Capture the cell that displays the provided text and extract its [x, y] central coordinate. 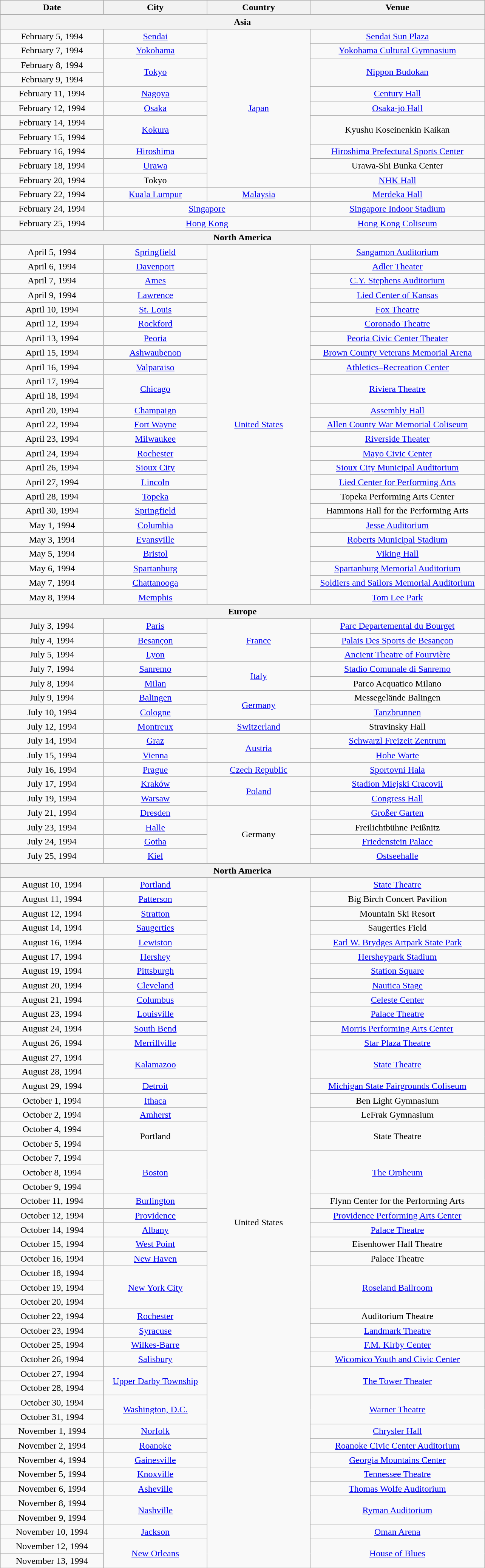
NHK Hall [397, 180]
Milwaukee [155, 439]
Spartanburg Memorial Auditorium [397, 568]
Hohe Warte [397, 755]
Ryman Auditorium [397, 1510]
Champaign [155, 410]
Merrillville [155, 1043]
Japan [259, 108]
November 12, 1994 [52, 1546]
April 13, 1994 [52, 338]
October 30, 1994 [52, 1403]
Ancient Theatre of Fourvière [397, 655]
Sportovni Hala [397, 770]
Singapore Indoor Stadium [397, 209]
Salisbury [155, 1359]
Viking Hall [397, 554]
Earl W. Brydges Artpark State Park [397, 942]
Montreux [155, 727]
New Orleans [155, 1553]
Coronado Theatre [397, 324]
Thomas Wolfe Auditorium [397, 1489]
October 1, 1994 [52, 1101]
Gotha [155, 841]
Warner Theatre [397, 1410]
October 12, 1994 [52, 1215]
July 8, 1994 [52, 683]
August 21, 1994 [52, 1000]
October 8, 1994 [52, 1172]
Wilkes-Barre [155, 1345]
Athletics–Recreation Center [397, 367]
July 7, 1994 [52, 669]
April 18, 1994 [52, 396]
February 14, 1994 [52, 122]
South Bend [155, 1028]
Jackson [155, 1532]
Rockford [155, 324]
Tennessee Theatre [397, 1474]
February 11, 1994 [52, 94]
Lied Center of Kansas [397, 295]
April 22, 1994 [52, 425]
February 12, 1994 [52, 108]
August 24, 1994 [52, 1028]
Tom Lee Park [397, 597]
July 25, 1994 [52, 856]
August 17, 1994 [52, 957]
November 1, 1994 [52, 1431]
Merdeka Hall [397, 195]
Milan [155, 683]
Kiel [155, 856]
Sangamon Auditorium [397, 252]
Sioux City [155, 468]
April 26, 1994 [52, 468]
Big Birch Concert Pavilion [397, 899]
Allen County War Memorial Coliseum [397, 425]
Station Square [397, 971]
February 16, 1994 [52, 151]
October 2, 1994 [52, 1115]
Norfolk [155, 1431]
Sendai [155, 36]
Lewiston [155, 942]
Lawrence [155, 295]
Soldiers and Sailors Memorial Auditorium [397, 583]
Freilichtbühne Peißnitz [397, 827]
May 7, 1994 [52, 583]
Ashwaubenon [155, 353]
November 5, 1994 [52, 1474]
October 15, 1994 [52, 1244]
July 12, 1994 [52, 727]
Kyushu Koseinenkin Kaikan [397, 130]
Asheville [155, 1489]
Washington, D.C. [155, 1410]
October 7, 1994 [52, 1158]
Topeka [155, 496]
Messegelände Balingen [397, 698]
October 4, 1994 [52, 1129]
November 6, 1994 [52, 1489]
Graz [155, 741]
Syracuse [155, 1330]
Tanzbrunnen [397, 712]
Malaysia [259, 195]
Michigan State Fairgrounds Coliseum [397, 1086]
April 6, 1994 [52, 266]
April 27, 1994 [52, 482]
Assembly Hall [397, 410]
Sanremo [155, 669]
April 20, 1994 [52, 410]
November 9, 1994 [52, 1517]
Cologne [155, 712]
April 7, 1994 [52, 281]
February 18, 1994 [52, 165]
July 5, 1994 [52, 655]
Roanoke [155, 1446]
LeFrak Gymnasium [397, 1115]
May 5, 1994 [52, 554]
April 16, 1994 [52, 367]
Roseland Ballroom [397, 1287]
Stadio Comunale di Sanremo [397, 669]
Parc Departemental du Bourget [397, 626]
Venue [397, 8]
Poland [259, 791]
Knoxville [155, 1474]
Lyon [155, 655]
Ben Light Gymnasium [397, 1101]
April 23, 1994 [52, 439]
Upper Darby Township [155, 1381]
Columbus [155, 1000]
August 28, 1994 [52, 1072]
October 19, 1994 [52, 1287]
October 16, 1994 [52, 1259]
April 10, 1994 [52, 309]
Dresden [155, 813]
Riviera Theatre [397, 388]
February 22, 1994 [52, 195]
February 5, 1994 [52, 36]
Czech Republic [259, 770]
Hiroshima [155, 151]
Vienna [155, 755]
Nippon Budokan [397, 72]
Celeste Center [397, 1000]
Peoria [155, 338]
Kuala Lumpur [155, 195]
Patterson [155, 899]
February 25, 1994 [52, 223]
October 11, 1994 [52, 1201]
July 16, 1994 [52, 770]
Date [52, 8]
Jesse Auditorium [397, 525]
May 8, 1994 [52, 597]
Stratton [155, 914]
November 13, 1994 [52, 1561]
Europe [242, 611]
St. Louis [155, 309]
Memphis [155, 597]
February 8, 1994 [52, 65]
Urawa [155, 165]
Gainesville [155, 1460]
House of Blues [397, 1553]
F.M. Kirby Center [397, 1345]
Chrysler Hall [397, 1431]
Sendai Sun Plaza [397, 36]
November 4, 1994 [52, 1460]
October 9, 1994 [52, 1187]
City [155, 8]
Hong Kong [207, 223]
Roanoke Civic Center Auditorium [397, 1446]
Roberts Municipal Stadium [397, 540]
April 28, 1994 [52, 496]
Prague [155, 770]
July 24, 1994 [52, 841]
Amherst [155, 1115]
April 17, 1994 [52, 381]
Country [259, 8]
France [259, 640]
Nautica Stage [397, 985]
Singapore [207, 209]
August 23, 1994 [52, 1014]
Detroit [155, 1086]
Switzerland [259, 727]
August 26, 1994 [52, 1043]
October 18, 1994 [52, 1273]
August 14, 1994 [52, 928]
October 22, 1994 [52, 1316]
February 20, 1994 [52, 180]
Century Hall [397, 94]
Fox Theatre [397, 309]
Adler Theater [397, 266]
October 14, 1994 [52, 1230]
Louisville [155, 1014]
August 20, 1994 [52, 985]
Asia [242, 22]
Hiroshima Prefectural Sports Center [397, 151]
October 20, 1994 [52, 1302]
Burlington [155, 1201]
Lincoln [155, 482]
Valparaiso [155, 367]
Boston [155, 1172]
July 4, 1994 [52, 640]
February 24, 1994 [52, 209]
Evansville [155, 540]
April 5, 1994 [52, 252]
July 3, 1994 [52, 626]
Mountain Ski Resort [397, 914]
July 9, 1994 [52, 698]
Brown County Veterans Memorial Arena [397, 353]
Stadion Miejski Cracovii [397, 784]
Yokohama Cultural Gymnasium [397, 51]
Chattanooga [155, 583]
Eisenhower Hall Theatre [397, 1244]
Paris [155, 626]
Hammons Hall for the Performing Arts [397, 511]
Hersheypark Stadium [397, 957]
Georgia Mountains Center [397, 1460]
West Point [155, 1244]
Spartanburg [155, 568]
New Haven [155, 1259]
Morris Performing Arts Center [397, 1028]
Oman Arena [397, 1532]
Nagoya [155, 94]
July 14, 1994 [52, 741]
Großer Garten [397, 813]
Halle [155, 827]
October 23, 1994 [52, 1330]
Cleveland [155, 985]
Providence Performing Arts Center [397, 1215]
Riverside Theater [397, 439]
November 8, 1994 [52, 1503]
Schwarzl Freizeit Zentrum [397, 741]
Columbia [155, 525]
Austria [259, 748]
Ostseehalle [397, 856]
Flynn Center for the Performing Arts [397, 1201]
Hershey [155, 957]
Osaka [155, 108]
Chicago [155, 388]
Star Plaza Theatre [397, 1043]
February 9, 1994 [52, 79]
August 27, 1994 [52, 1057]
August 16, 1994 [52, 942]
July 21, 1994 [52, 813]
November 2, 1994 [52, 1446]
Saugerties Field [397, 928]
July 15, 1994 [52, 755]
Providence [155, 1215]
May 6, 1994 [52, 568]
Ames [155, 281]
Warsaw [155, 798]
Hong Kong Coliseum [397, 223]
Friedenstein Palace [397, 841]
Albany [155, 1230]
Balingen [155, 698]
August 11, 1994 [52, 899]
April 24, 1994 [52, 453]
Topeka Performing Arts Center [397, 496]
Wicomico Youth and Civic Center [397, 1359]
October 5, 1994 [52, 1144]
May 1, 1994 [52, 525]
The Orpheum [397, 1172]
April 12, 1994 [52, 324]
February 15, 1994 [52, 137]
Fort Wayne [155, 425]
Mayo Civic Center [397, 453]
Parco Acquatico Milano [397, 683]
Kokura [155, 130]
Nashville [155, 1510]
October 27, 1994 [52, 1374]
Davenport [155, 266]
October 31, 1994 [52, 1417]
April 9, 1994 [52, 295]
Kalamazoo [155, 1064]
October 28, 1994 [52, 1388]
August 19, 1994 [52, 971]
April 30, 1994 [52, 511]
Ithaca [155, 1101]
Auditorium Theatre [397, 1316]
February 7, 1994 [52, 51]
July 10, 1994 [52, 712]
August 12, 1994 [52, 914]
Osaka-jō Hall [397, 108]
Urawa-Shi Bunka Center [397, 165]
Kraków [155, 784]
Yokohama [155, 51]
April 15, 1994 [52, 353]
Italy [259, 676]
October 26, 1994 [52, 1359]
August 29, 1994 [52, 1086]
Bristol [155, 554]
July 19, 1994 [52, 798]
Besançon [155, 640]
Palais Des Sports de Besançon [397, 640]
New York City [155, 1287]
C.Y. Stephens Auditorium [397, 281]
Saugerties [155, 928]
July 23, 1994 [52, 827]
July 17, 1994 [52, 784]
October 25, 1994 [52, 1345]
Peoria Civic Center Theater [397, 338]
May 3, 1994 [52, 540]
Landmark Theatre [397, 1330]
Congress Hall [397, 798]
Pittsburgh [155, 971]
Stravinsky Hall [397, 727]
Lied Center for Performing Arts [397, 482]
The Tower Theater [397, 1381]
November 10, 1994 [52, 1532]
August 10, 1994 [52, 885]
Sioux City Municipal Auditorium [397, 468]
